Detect which cell encompasses the target text, then output its (x, y) center coordinate. 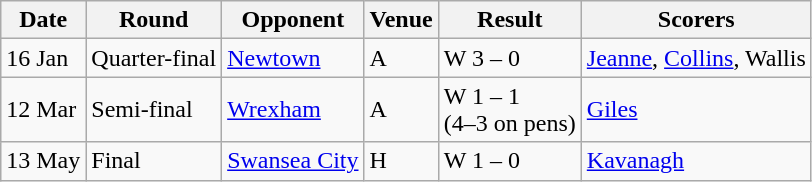
Giles (696, 110)
Newtown (293, 58)
Result (510, 20)
12 Mar (44, 110)
Wrexham (293, 110)
16 Jan (44, 58)
Final (154, 161)
Kavanagh (696, 161)
W 1 – 0 (510, 161)
Quarter-final (154, 58)
Opponent (293, 20)
Venue (401, 20)
13 May (44, 161)
W 1 – 1(4–3 on pens) (510, 110)
H (401, 161)
W 3 – 0 (510, 58)
Semi-final (154, 110)
Scorers (696, 20)
Date (44, 20)
Swansea City (293, 161)
Jeanne, Collins, Wallis (696, 58)
Round (154, 20)
